For the text-containing cell, return its midpoint in [x, y] coordinate format. 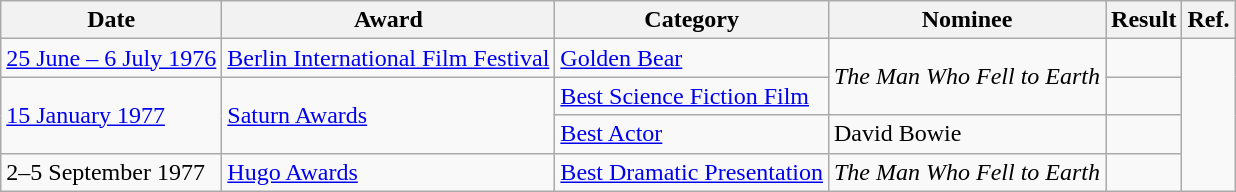
Golden Bear [692, 58]
Berlin International Film Festival [388, 58]
15 January 1977 [112, 115]
Best Science Fiction Film [692, 96]
David Bowie [966, 134]
Category [692, 20]
Ref. [1208, 20]
25 June – 6 July 1976 [112, 58]
Hugo Awards [388, 172]
Award [388, 20]
Result [1144, 20]
Saturn Awards [388, 115]
2–5 September 1977 [112, 172]
Best Actor [692, 134]
Nominee [966, 20]
Date [112, 20]
Best Dramatic Presentation [692, 172]
